Identify which cell holds the provided text, then report its (x, y) central coordinate. 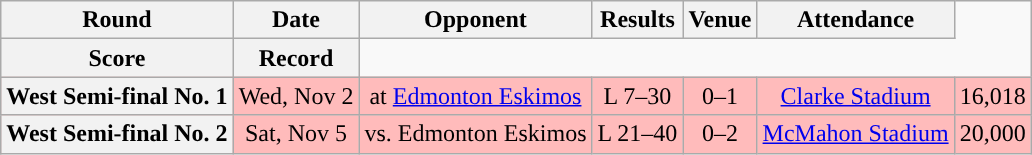
at Edmonton Eskimos (476, 96)
Date (296, 20)
L 7–30 (638, 96)
West Semi-final No. 2 (117, 134)
Clarke Stadium (856, 96)
0–1 (720, 96)
Wed, Nov 2 (296, 96)
Opponent (476, 20)
Venue (720, 20)
Results (638, 20)
16,018 (992, 96)
20,000 (992, 134)
Record (296, 58)
L 21–40 (638, 134)
Sat, Nov 5 (296, 134)
Score (117, 58)
vs. Edmonton Eskimos (476, 134)
McMahon Stadium (856, 134)
0–2 (720, 134)
Round (117, 20)
Attendance (856, 20)
West Semi-final No. 1 (117, 96)
